Find where the given text appears and provide that cell's center as (X, Y) coordinate. 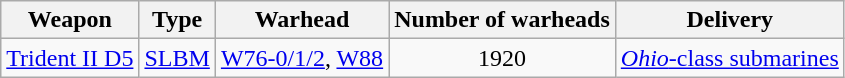
Warhead (302, 20)
Trident II D5 (70, 58)
Weapon (70, 20)
Ohio-class submarines (730, 58)
Number of warheads (502, 20)
SLBM (177, 58)
1920 (502, 58)
Type (177, 20)
W76-0/1/2, W88 (302, 58)
Delivery (730, 20)
